Extract the [X, Y] coordinate from the center of the cell holding the provided text.  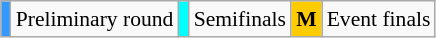
M [306, 19]
Semifinals [240, 19]
Event finals [379, 19]
Preliminary round [95, 19]
